Provide the [x, y] coordinate of the cell's center where the given text is located.  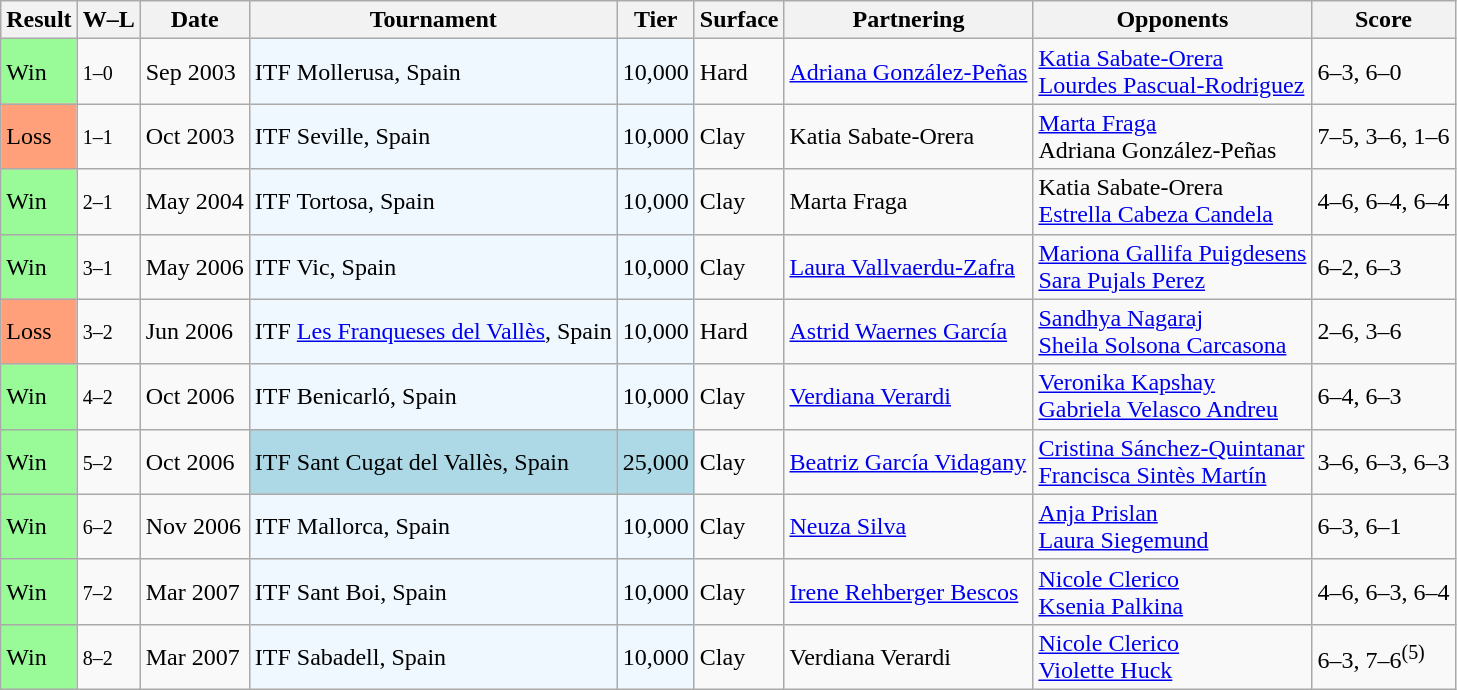
6–2 [108, 526]
Sep 2003 [194, 72]
Nicole Clerico Ksenia Palkina [1172, 592]
Astrid Waernes García [908, 332]
ITF Sant Boi, Spain [433, 592]
2–6, 3–6 [1384, 332]
Anja Prislan Laura Siegemund [1172, 526]
Katia Sabate-Orera Estrella Cabeza Candela [1172, 202]
7–2 [108, 592]
ITF Seville, Spain [433, 136]
7–5, 3–6, 1–6 [1384, 136]
Katia Sabate-Orera [908, 136]
25,000 [656, 462]
Score [1384, 20]
Veronika Kapshay Gabriela Velasco Andreu [1172, 396]
Katia Sabate-Orera Lourdes Pascual-Rodriguez [1172, 72]
Sandhya Nagaraj Sheila Solsona Carcasona [1172, 332]
ITF Sant Cugat del Vallès, Spain [433, 462]
6–3, 6–1 [1384, 526]
ITF Mallorca, Spain [433, 526]
6–4, 6–3 [1384, 396]
ITF Tortosa, Spain [433, 202]
4–2 [108, 396]
2–1 [108, 202]
Laura Vallvaerdu-Zafra [908, 266]
1–1 [108, 136]
6–2, 6–3 [1384, 266]
Oct 2003 [194, 136]
8–2 [108, 656]
Neuza Silva [908, 526]
Marta Fraga [908, 202]
4–6, 6–3, 6–4 [1384, 592]
Jun 2006 [194, 332]
Tier [656, 20]
Mariona Gallifa Puigdesens Sara Pujals Perez [1172, 266]
May 2004 [194, 202]
Surface [739, 20]
ITF Sabadell, Spain [433, 656]
W–L [108, 20]
Date [194, 20]
6–3, 7–6(5) [1384, 656]
Marta Fraga Adriana González-Peñas [1172, 136]
Adriana González-Peñas [908, 72]
Irene Rehberger Bescos [908, 592]
3–6, 6–3, 6–3 [1384, 462]
ITF Benicarló, Spain [433, 396]
ITF Mollerusa, Spain [433, 72]
3–1 [108, 266]
Cristina Sánchez-Quintanar Francisca Sintès Martín [1172, 462]
Partnering [908, 20]
Beatriz García Vidagany [908, 462]
Nicole Clerico Violette Huck [1172, 656]
May 2006 [194, 266]
3–2 [108, 332]
6–3, 6–0 [1384, 72]
1–0 [108, 72]
ITF Les Franqueses del Vallès, Spain [433, 332]
4–6, 6–4, 6–4 [1384, 202]
5–2 [108, 462]
ITF Vic, Spain [433, 266]
Nov 2006 [194, 526]
Result [39, 20]
Tournament [433, 20]
Opponents [1172, 20]
